Provide the (x, y) coordinate of the cell's center where the given text is located.  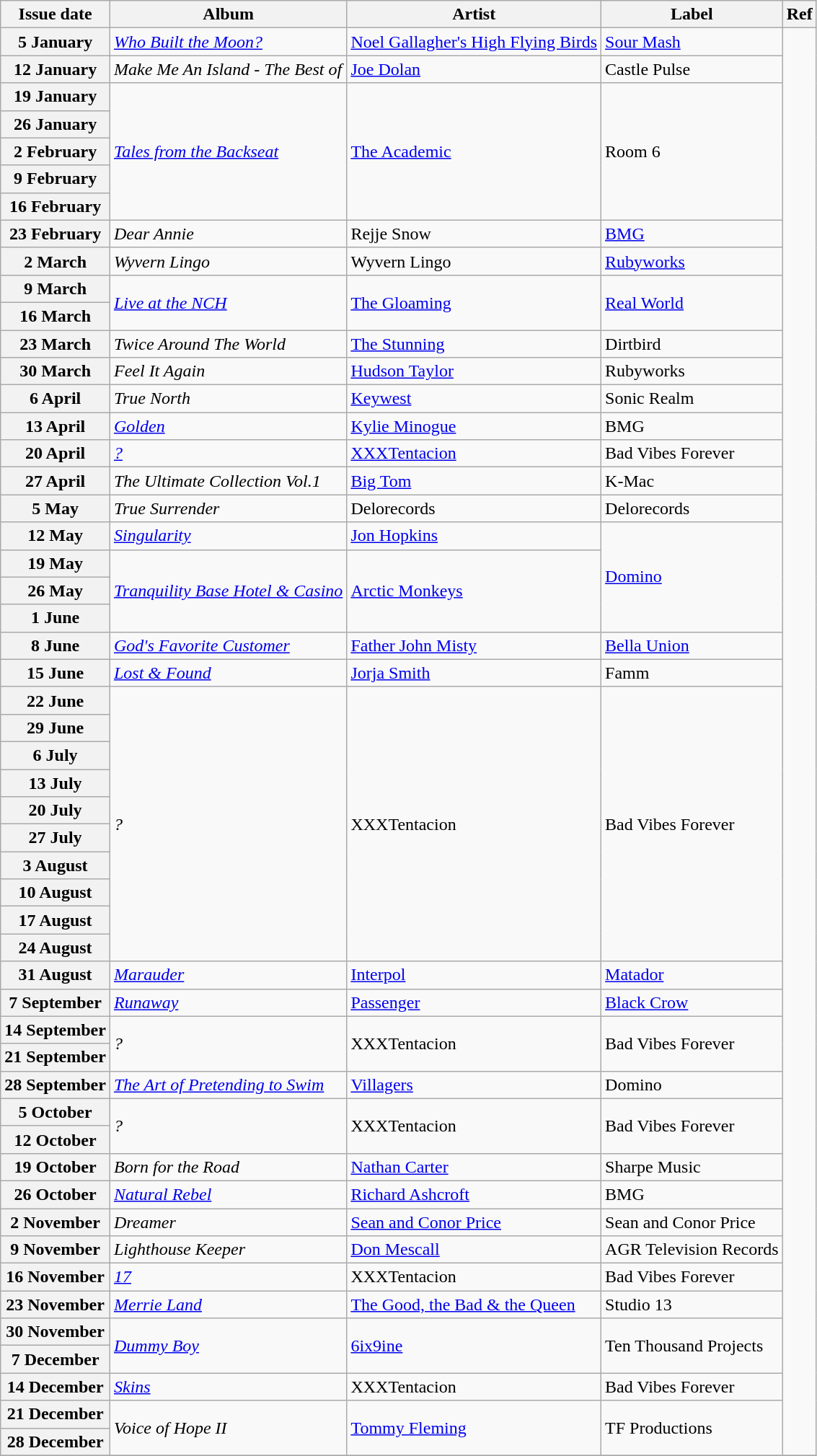
Richard Ashcroft (474, 1194)
6 July (56, 755)
16 February (56, 206)
23 November (56, 1305)
Famm (692, 673)
13 April (56, 426)
Singularity (228, 536)
Twice Around The World (228, 344)
2 March (56, 261)
Joe Dolan (474, 69)
Make Me An Island - The Best of (228, 69)
Feel It Again (228, 371)
5 January (56, 42)
Kylie Minogue (474, 426)
Marauder (228, 975)
10 August (56, 893)
Natural Rebel (228, 1194)
The Academic (474, 151)
2 February (56, 151)
8 June (56, 645)
16 March (56, 316)
Jon Hopkins (474, 536)
Keywest (474, 399)
14 December (56, 1387)
30 March (56, 371)
21 December (56, 1414)
The Ultimate Collection Vol.1 (228, 481)
Tales from the Backseat (228, 151)
Sonic Realm (692, 399)
26 October (56, 1194)
29 June (56, 728)
K-Mac (692, 481)
AGR Television Records (692, 1250)
Rejje Snow (474, 234)
19 October (56, 1167)
Dirtbird (692, 344)
Bella Union (692, 645)
26 May (56, 591)
27 July (56, 838)
The Gloaming (474, 302)
Nathan Carter (474, 1167)
7 September (56, 1002)
7 December (56, 1359)
Album (228, 14)
Dreamer (228, 1222)
Lighthouse Keeper (228, 1250)
Dear Annie (228, 234)
12 January (56, 69)
20 July (56, 811)
Room 6 (692, 151)
6ix9ine (474, 1346)
6 April (56, 399)
Ten Thousand Projects (692, 1346)
17 (228, 1277)
Villagers (474, 1085)
23 March (56, 344)
God's Favorite Customer (228, 645)
True Surrender (228, 508)
9 February (56, 179)
19 January (56, 97)
Interpol (474, 975)
23 February (56, 234)
30 November (56, 1332)
Arctic Monkeys (474, 591)
5 May (56, 508)
True North (228, 399)
Jorja Smith (474, 673)
14 September (56, 1030)
The Good, the Bad & the Queen (474, 1305)
Tranquility Base Hotel & Casino (228, 591)
Golden (228, 426)
Hudson Taylor (474, 371)
The Art of Pretending to Swim (228, 1085)
21 September (56, 1057)
9 November (56, 1250)
Black Crow (692, 1002)
20 April (56, 454)
31 August (56, 975)
Issue date (56, 14)
17 August (56, 920)
5 October (56, 1112)
Born for the Road (228, 1167)
15 June (56, 673)
Matador (692, 975)
Label (692, 14)
12 October (56, 1139)
22 June (56, 700)
TF Productions (692, 1428)
Who Built the Moon? (228, 42)
26 January (56, 124)
Ref (799, 14)
28 December (56, 1442)
Sharpe Music (692, 1167)
28 September (56, 1085)
2 November (56, 1222)
Castle Pulse (692, 69)
Real World (692, 302)
12 May (56, 536)
The Stunning (474, 344)
19 May (56, 563)
24 August (56, 948)
Tommy Fleming (474, 1428)
Sour Mash (692, 42)
Merrie Land (228, 1305)
9 March (56, 288)
27 April (56, 481)
Studio 13 (692, 1305)
Runaway (228, 1002)
Dummy Boy (228, 1346)
Lost & Found (228, 673)
Don Mescall (474, 1250)
Live at the NCH (228, 302)
13 July (56, 782)
Artist (474, 14)
Passenger (474, 1002)
3 August (56, 865)
1 June (56, 618)
Father John Misty (474, 645)
Noel Gallagher's High Flying Birds (474, 42)
Voice of Hope II (228, 1428)
16 November (56, 1277)
Big Tom (474, 481)
Skins (228, 1387)
